Locate the cell with the specified text and output its (X, Y) center coordinate. 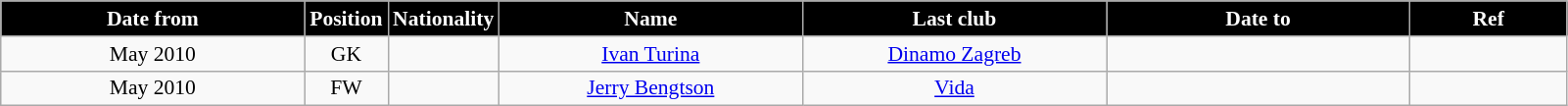
Dinamo Zagreb (954, 54)
Date to (1259, 19)
Position (347, 19)
Last club (954, 19)
Vida (954, 88)
Ivan Turina (650, 54)
Jerry Bengtson (650, 88)
GK (347, 54)
Ref (1489, 19)
Name (650, 19)
Date from (153, 19)
Nationality (443, 19)
FW (347, 88)
